Capture the cell that displays the provided text and extract its [X, Y] central coordinate. 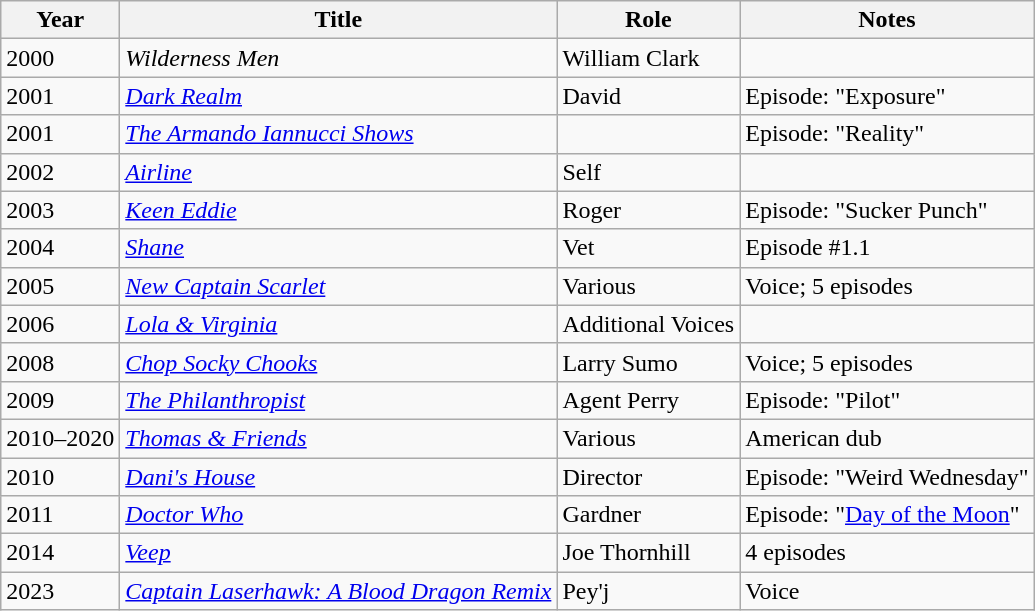
2000 [60, 58]
Director [648, 477]
Roger [648, 210]
American dub [887, 438]
David [648, 96]
Doctor Who [338, 515]
William Clark [648, 58]
Additional Voices [648, 324]
Joe Thornhill [648, 553]
2010–2020 [60, 438]
Self [648, 172]
Voice [887, 591]
Episode: "Exposure" [887, 96]
New Captain Scarlet [338, 286]
2010 [60, 477]
The Armando Iannucci Shows [338, 134]
Airline [338, 172]
Wilderness Men [338, 58]
Agent Perry [648, 400]
2023 [60, 591]
Chop Socky Chooks [338, 362]
Episode #1.1 [887, 248]
2009 [60, 400]
Episode: "Reality" [887, 134]
2003 [60, 210]
Episode: "Day of the Moon" [887, 515]
Lola & Virginia [338, 324]
Pey'j [648, 591]
Episode: "Sucker Punch" [887, 210]
2011 [60, 515]
2005 [60, 286]
Keen Eddie [338, 210]
Thomas & Friends [338, 438]
2014 [60, 553]
Gardner [648, 515]
2008 [60, 362]
Notes [887, 20]
Vet [648, 248]
Captain Laserhawk: A Blood Dragon Remix [338, 591]
Veep [338, 553]
4 episodes [887, 553]
Year [60, 20]
Role [648, 20]
2006 [60, 324]
Dani's House [338, 477]
2002 [60, 172]
The Philanthropist [338, 400]
Shane [338, 248]
2004 [60, 248]
Title [338, 20]
Dark Realm [338, 96]
Episode: "Pilot" [887, 400]
Larry Sumo [648, 362]
Episode: "Weird Wednesday" [887, 477]
